From the cell containing the given text, extract its center point as [x, y] coordinate. 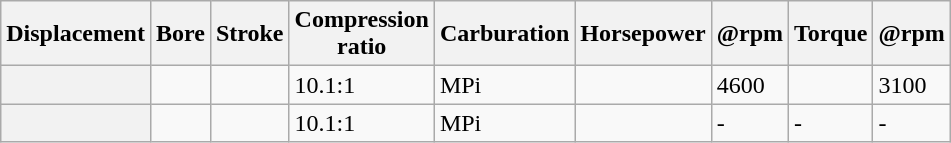
Carburation [504, 34]
Displacement [76, 34]
Stroke [250, 34]
Bore [180, 34]
Torque [831, 34]
Horsepower [643, 34]
3100 [912, 85]
Compressionratio [362, 34]
4600 [750, 85]
